Determine the [x, y] coordinate at the center of the cell enclosing the given text.  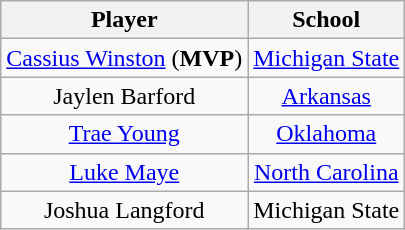
Cassius Winston (MVP) [124, 58]
Trae Young [124, 134]
Jaylen Barford [124, 96]
Oklahoma [326, 134]
Player [124, 20]
North Carolina [326, 172]
Joshua Langford [124, 210]
Arkansas [326, 96]
Luke Maye [124, 172]
School [326, 20]
